Return the (X, Y) coordinate for the center point of the cell that contains the specified text.  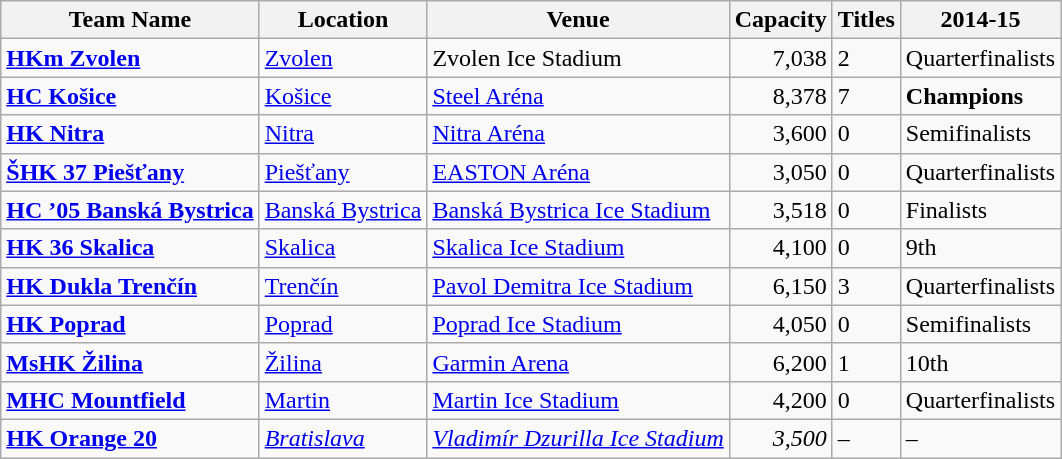
Capacity (780, 20)
6,150 (780, 286)
9th (980, 248)
Champions (980, 96)
3,518 (780, 210)
Skalica Ice Stadium (578, 248)
Nitra Aréna (578, 134)
Poprad Ice Stadium (578, 324)
2014-15 (980, 20)
MHC Mountfield (130, 400)
3,500 (780, 438)
HK 36 Skalica (130, 248)
Garmin Arena (578, 362)
HK Poprad (130, 324)
Poprad (343, 324)
2 (866, 58)
Piešťany (343, 172)
Bratislava (343, 438)
1 (866, 362)
4,100 (780, 248)
Martin (343, 400)
Finalists (980, 210)
MsHK Žilina (130, 362)
6,200 (780, 362)
4,050 (780, 324)
Trenčín (343, 286)
Zvolen (343, 58)
Banská Bystrica (343, 210)
Zvolen Ice Stadium (578, 58)
HC ’05 Banská Bystrica (130, 210)
EASTON Aréna (578, 172)
Location (343, 20)
Vladimír Dzurilla Ice Stadium (578, 438)
Venue (578, 20)
4,200 (780, 400)
Košice (343, 96)
3,600 (780, 134)
HK Nitra (130, 134)
HC Košice (130, 96)
Steel Aréna (578, 96)
3,050 (780, 172)
Pavol Demitra Ice Stadium (578, 286)
10th (980, 362)
HK Dukla Trenčín (130, 286)
Titles (866, 20)
ŠHK 37 Piešťany (130, 172)
Skalica (343, 248)
Team Name (130, 20)
7 (866, 96)
Žilina (343, 362)
HKm Zvolen (130, 58)
Banská Bystrica Ice Stadium (578, 210)
8,378 (780, 96)
Martin Ice Stadium (578, 400)
HK Orange 20 (130, 438)
7,038 (780, 58)
Nitra (343, 134)
3 (866, 286)
